Search for the cell housing the specified text and yield its (X, Y) center coordinate. 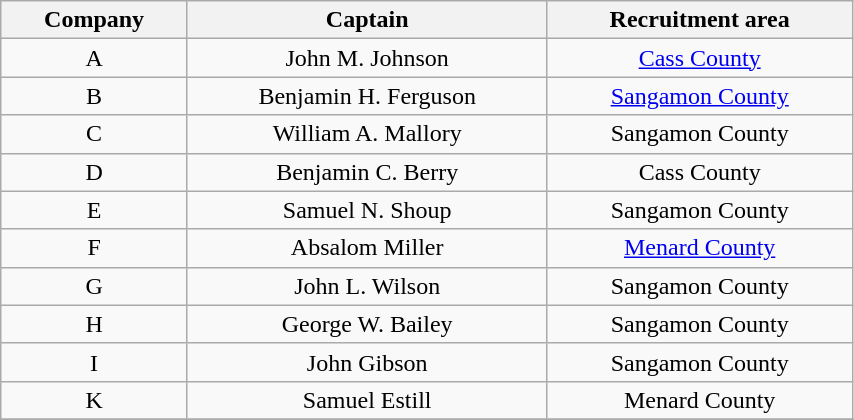
Benjamin H. Ferguson (366, 96)
E (94, 210)
F (94, 248)
Benjamin C. Berry (366, 172)
H (94, 324)
D (94, 172)
Samuel N. Shoup (366, 210)
I (94, 362)
John L. Wilson (366, 286)
Captain (366, 20)
Samuel Estill (366, 400)
John M. Johnson (366, 58)
Absalom Miller (366, 248)
John Gibson (366, 362)
B (94, 96)
George W. Bailey (366, 324)
C (94, 134)
Company (94, 20)
William A. Mallory (366, 134)
G (94, 286)
A (94, 58)
K (94, 400)
Recruitment area (700, 20)
